Extract the [x, y] coordinate from the center of the cell holding the provided text.  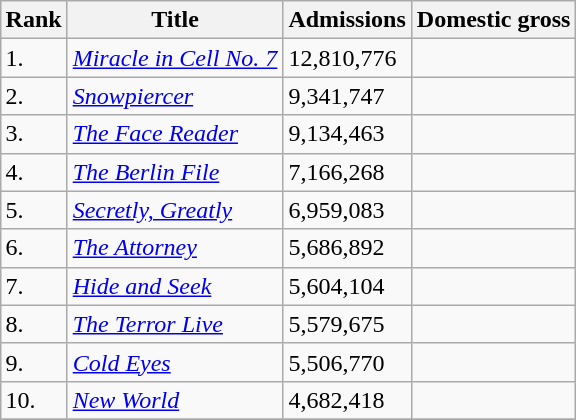
4,682,418 [347, 400]
Rank [34, 20]
9. [34, 362]
The Berlin File [175, 172]
5,604,104 [347, 286]
Snowpiercer [175, 96]
5. [34, 210]
The Face Reader [175, 134]
6. [34, 248]
Title [175, 20]
New World [175, 400]
8. [34, 324]
10. [34, 400]
The Attorney [175, 248]
7,166,268 [347, 172]
12,810,776 [347, 58]
The Terror Live [175, 324]
Domestic gross [494, 20]
Miracle in Cell No. 7 [175, 58]
9,134,463 [347, 134]
Secretly, Greatly [175, 210]
9,341,747 [347, 96]
3. [34, 134]
2. [34, 96]
7. [34, 286]
4. [34, 172]
5,506,770 [347, 362]
5,579,675 [347, 324]
6,959,083 [347, 210]
5,686,892 [347, 248]
Admissions [347, 20]
Cold Eyes [175, 362]
Hide and Seek [175, 286]
1. [34, 58]
